Search for the cell housing the specified text and yield its [X, Y] center coordinate. 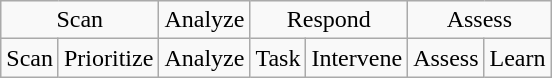
Intervene [357, 58]
Respond [329, 20]
Learn [518, 58]
Task [278, 58]
Prioritize [108, 58]
